Pinpoint the cell where the given text exists, returning its (x, y) midpoint coordinate. 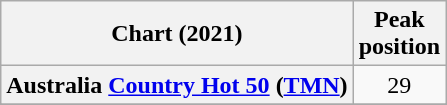
Peak position (399, 34)
Australia Country Hot 50 (TMN) (177, 85)
Chart (2021) (177, 34)
29 (399, 85)
